Find where the given text appears and provide that cell's center as (x, y) coordinate. 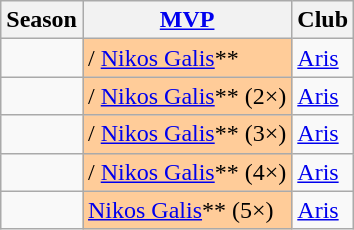
Season (42, 20)
Nikos Galis** (5×) (186, 210)
MVP (186, 20)
/ Nikos Galis** (186, 58)
/ Nikos Galis** (4×) (186, 172)
/ Nikos Galis** (2×) (186, 96)
/ Nikos Galis** (3×) (186, 134)
Club (323, 20)
